Find where the given text appears and provide that cell's center as (x, y) coordinate. 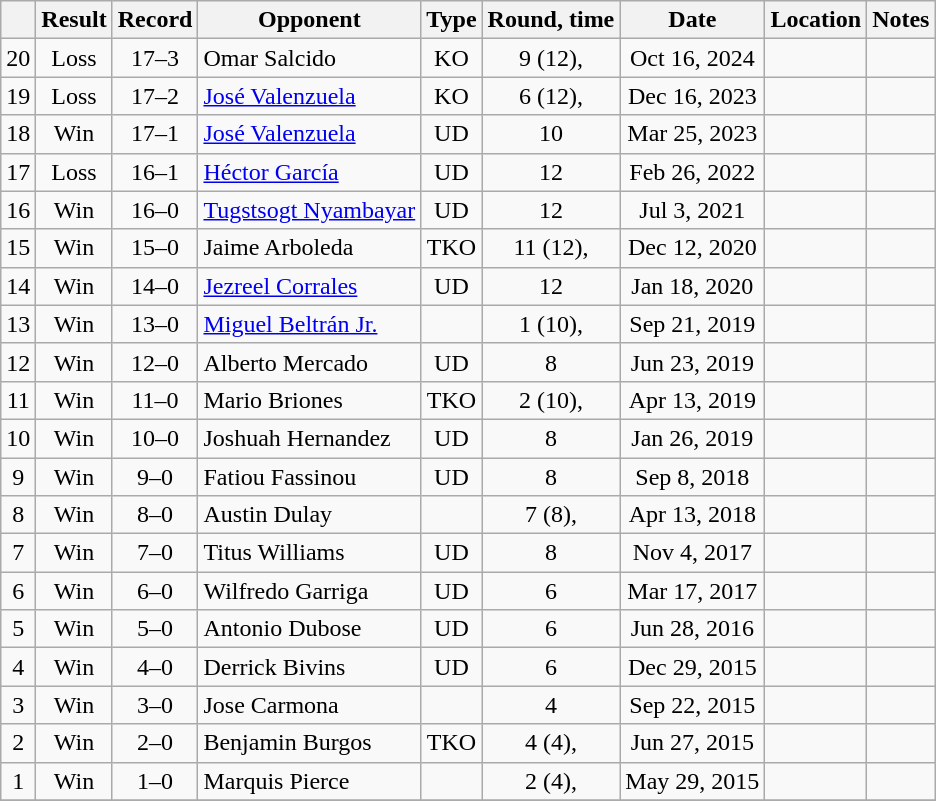
Dec 12, 2020 (692, 248)
Mario Briones (310, 400)
5–0 (155, 629)
Result (74, 20)
14–0 (155, 286)
10–0 (155, 438)
17–1 (155, 134)
9 (12), (551, 58)
Jan 18, 2020 (692, 286)
3–0 (155, 705)
16–1 (155, 172)
Record (155, 20)
Jun 23, 2019 (692, 362)
Alberto Mercado (310, 362)
Nov 4, 2017 (692, 553)
Oct 16, 2024 (692, 58)
14 (18, 286)
1–0 (155, 781)
4–0 (155, 667)
Jan 26, 2019 (692, 438)
Wilfredo Garriga (310, 591)
Location (816, 20)
17–2 (155, 96)
Sep 21, 2019 (692, 324)
Omar Salcido (310, 58)
8–0 (155, 515)
20 (18, 58)
Tugstsogt Nyambayar (310, 210)
Jun 27, 2015 (692, 743)
13–0 (155, 324)
Jaime Arboleda (310, 248)
1 (10), (551, 324)
Jose Carmona (310, 705)
Héctor García (310, 172)
Dec 16, 2023 (692, 96)
Marquis Pierce (310, 781)
Apr 13, 2018 (692, 515)
Notes (901, 20)
Jul 3, 2021 (692, 210)
Mar 25, 2023 (692, 134)
9 (18, 477)
Type (452, 20)
Sep 22, 2015 (692, 705)
13 (18, 324)
16–0 (155, 210)
Antonio Dubose (310, 629)
15–0 (155, 248)
17 (18, 172)
Feb 26, 2022 (692, 172)
Austin Dulay (310, 515)
2 (10), (551, 400)
6–0 (155, 591)
16 (18, 210)
Benjamin Burgos (310, 743)
2–0 (155, 743)
Date (692, 20)
Mar 17, 2017 (692, 591)
15 (18, 248)
Fatiou Fassinou (310, 477)
Dec 29, 2015 (692, 667)
7 (18, 553)
Jezreel Corrales (310, 286)
Miguel Beltrán Jr. (310, 324)
2 (18, 743)
3 (18, 705)
Jun 28, 2016 (692, 629)
Sep 8, 2018 (692, 477)
Titus Williams (310, 553)
9–0 (155, 477)
Opponent (310, 20)
Round, time (551, 20)
11 (18, 400)
6 (12), (551, 96)
5 (18, 629)
19 (18, 96)
1 (18, 781)
7 (8), (551, 515)
17–3 (155, 58)
7–0 (155, 553)
Joshuah Hernandez (310, 438)
4 (4), (551, 743)
Apr 13, 2019 (692, 400)
18 (18, 134)
11–0 (155, 400)
11 (12), (551, 248)
Derrick Bivins (310, 667)
12–0 (155, 362)
2 (4), (551, 781)
May 29, 2015 (692, 781)
